Capture the cell that displays the provided text and extract its [x, y] central coordinate. 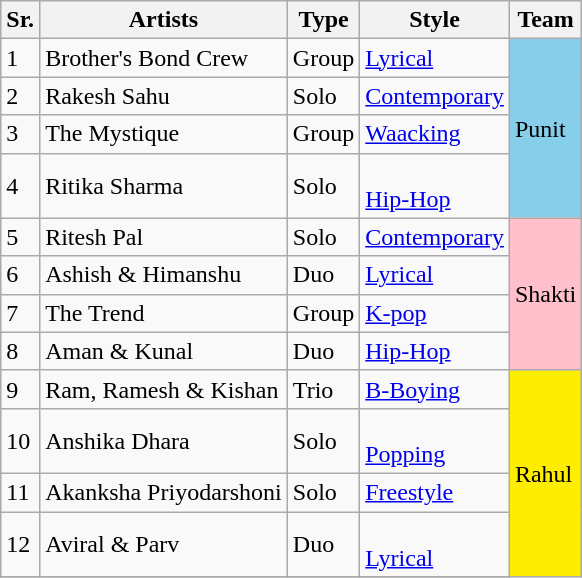
10 [20, 440]
11 [20, 492]
Freestyle [435, 492]
Team [545, 20]
Brother's Bond Crew [164, 58]
Popping [435, 440]
Artists [164, 20]
Shakti [545, 294]
12 [20, 544]
Waacking [435, 134]
Style [435, 20]
1 [20, 58]
Rakesh Sahu [164, 96]
Rahul [545, 473]
The Mystique [164, 134]
Akanksha Priyodarshoni [164, 492]
Ritesh Pal [164, 237]
2 [20, 96]
5 [20, 237]
Ritika Sharma [164, 186]
4 [20, 186]
Type [323, 20]
Aviral & Parv [164, 544]
K-pop [435, 313]
B-Boying [435, 389]
The Trend [164, 313]
Punit [545, 128]
9 [20, 389]
Ashish & Himanshu [164, 275]
7 [20, 313]
6 [20, 275]
Ram, Ramesh & Kishan [164, 389]
Sr. [20, 20]
Aman & Kunal [164, 351]
Trio [323, 389]
3 [20, 134]
Anshika Dhara [164, 440]
8 [20, 351]
